Scan for the cell matching the given text and deliver its (x, y) coordinate at center. 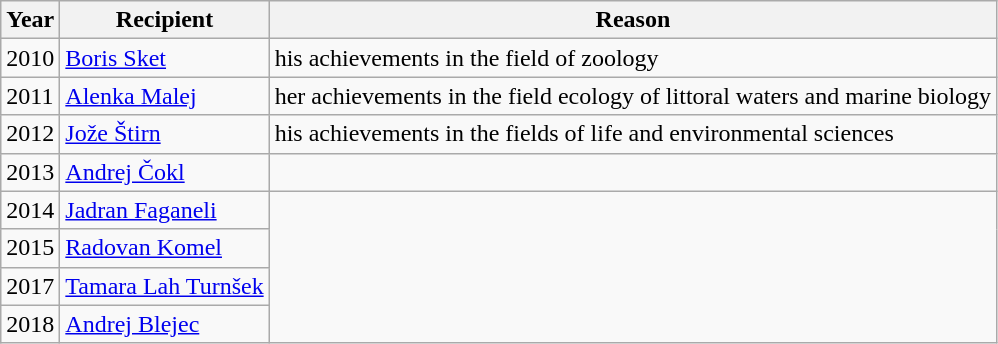
2013 (30, 172)
his achievements in the fields of life and environmental sciences (633, 134)
Alenka Malej (164, 96)
2011 (30, 96)
Andrej Čokl (164, 172)
Reason (633, 20)
Andrej Blejec (164, 324)
2017 (30, 286)
Recipient (164, 20)
2012 (30, 134)
Radovan Komel (164, 248)
Boris Sket (164, 58)
Jože Štirn (164, 134)
2018 (30, 324)
2015 (30, 248)
Jadran Faganeli (164, 210)
his achievements in the field of zoology (633, 58)
her achievements in the field ecology of littoral waters and marine biology (633, 96)
Year (30, 20)
2010 (30, 58)
2014 (30, 210)
Tamara Lah Turnšek (164, 286)
